Return (X, Y) of the center of cell containing provided text 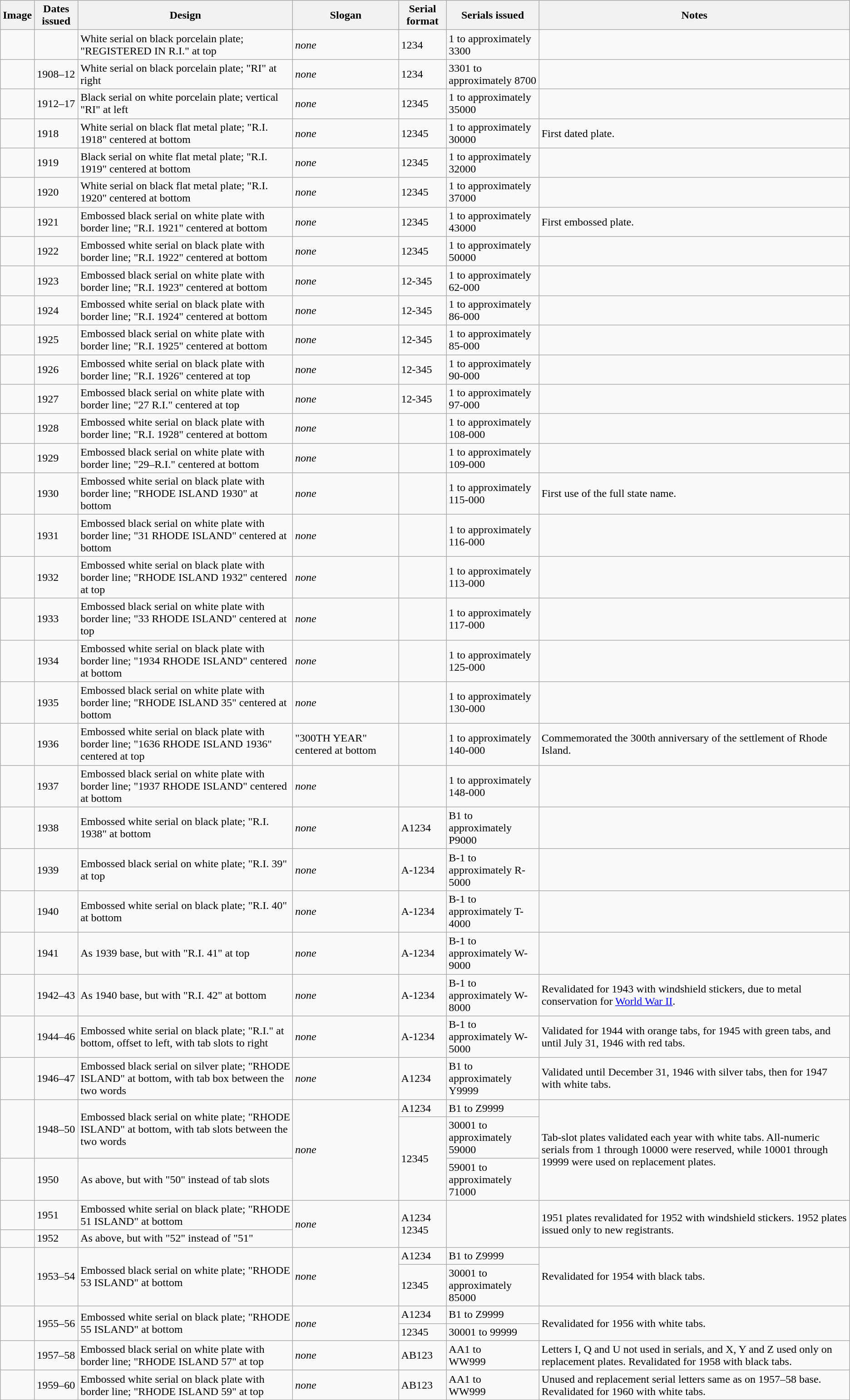
Slogan (346, 15)
1 to approximately 115-000 (493, 494)
1 to approximately 43000 (493, 221)
Commemorated the 300th anniversary of the settlement of Rhode Island. (694, 744)
Embossed black serial on white plate with border line; "1937 RHODE ISLAND" centered at bottom (185, 786)
30001 to 99999 (493, 1332)
White serial on black porcelain plate; "RI" at right (185, 74)
1 to approximately 85-000 (493, 339)
Embossed white serial on black plate with border line; "RHODE ISLAND 59" at top (185, 1385)
1933 (56, 619)
Embossed black serial on white plate with border line; "33 RHODE ISLAND" centered at top (185, 619)
B-1 to approximately W-8000 (493, 995)
1935 (56, 702)
Embossed black serial on white plate with border line; "R.I. 1921" centered at bottom (185, 221)
Embossed white serial on black plate with border line; "R.I. 1924" centered at bottom (185, 310)
B-1 to approximately R-5000 (493, 869)
Black serial on white flat metal plate; "R.I. 1919" centered at bottom (185, 162)
1957–58 (56, 1355)
1950 (56, 1179)
1921 (56, 221)
1934 (56, 661)
3301 to approximately 8700 (493, 74)
A123412345 (422, 1223)
Embossed white serial on black plate; "R.I. 40" at bottom (185, 911)
30001 to approximately 59000 (493, 1138)
1937 (56, 786)
Letters I, Q and U not used in serials, and X, Y and Z used only on replacement plates. Revalidated for 1958 with black tabs. (694, 1355)
Dates issued (56, 15)
"300TH YEAR" centered at bottom (346, 744)
1 to approximately 117-000 (493, 619)
1 to approximately 130-000 (493, 702)
Black serial on white porcelain plate; vertical "RI" at left (185, 103)
1 to approximately 50000 (493, 251)
1 to approximately 86-000 (493, 310)
1931 (56, 535)
White serial on black porcelain plate; "REGISTERED IN R.I." at top (185, 44)
1930 (56, 494)
59001 to approximately 71000 (493, 1179)
1923 (56, 280)
1951 plates revalidated for 1952 with windshield stickers. 1952 plates issued only to new registrants. (694, 1223)
B-1 to approximately W-9000 (493, 953)
Embossed black serial on white plate; "RHODE 53 ISLAND" at bottom (185, 1277)
Embossed black serial on white plate with border line; "RHODE ISLAND 57" at top (185, 1355)
1922 (56, 251)
1953–54 (56, 1277)
Revalidated for 1956 with white tabs. (694, 1323)
Notes (694, 15)
1952 (56, 1238)
1940 (56, 911)
Embossed white serial on black plate with border line; "RHODE ISLAND 1932" centered at top (185, 577)
Embossed white serial on black plate; "RHODE 51 ISLAND" at bottom (185, 1215)
1955–56 (56, 1323)
1 to approximately 32000 (493, 162)
Embossed white serial on black plate with border line; "R.I. 1928" centered at bottom (185, 428)
1942–43 (56, 995)
Embossed white serial on black plate; "R.I. 1938" at bottom (185, 828)
1951 (56, 1215)
Validated until December 31, 1946 with silver tabs, then for 1947 with white tabs. (694, 1079)
1 to approximately 108-000 (493, 428)
1939 (56, 869)
1944–46 (56, 1037)
1941 (56, 953)
White serial on black flat metal plate; "R.I. 1920" centered at bottom (185, 192)
Embossed black serial on white plate; "R.I. 39" at top (185, 869)
Embossed black serial on white plate with border line; "R.I. 1925" centered at bottom (185, 339)
B-1 to approximately T-4000 (493, 911)
Embossed white serial on black plate with border line; "R.I. 1926" centered at top (185, 369)
1919 (56, 162)
Image (17, 15)
1 to approximately 62-000 (493, 280)
Revalidated for 1943 with windshield stickers, due to metal conservation for World War II. (694, 995)
1 to approximately 148-000 (493, 786)
Embossed black serial on silver plate; "RHODE ISLAND" at bottom, with tab box between the two words (185, 1079)
Embossed black serial on white plate; "RHODE ISLAND" at bottom, with tab slots between the two words (185, 1129)
1 to approximately 109-000 (493, 458)
1924 (56, 310)
1948–50 (56, 1129)
1928 (56, 428)
Embossed white serial on black plate with border line; "1934 RHODE ISLAND" centered at bottom (185, 661)
B1 to approximately P9000 (493, 828)
1 to approximately 140-000 (493, 744)
1920 (56, 192)
Embossed white serial on black plate; "RHODE 55 ISLAND" at bottom (185, 1323)
1 to approximately 35000 (493, 103)
1938 (56, 828)
First dated plate. (694, 133)
As above, but with "50" instead of tab slots (185, 1179)
1908–12 (56, 74)
Embossed black serial on white plate with border line; "R.I. 1923" centered at bottom (185, 280)
1 to approximately 97-000 (493, 399)
Embossed white serial on black plate; "R.I." at bottom, offset to left, with tab slots to right (185, 1037)
1946–47 (56, 1079)
1 to approximately 125-000 (493, 661)
Design (185, 15)
1932 (56, 577)
1936 (56, 744)
30001 to approximately 85000 (493, 1285)
Embossed black serial on white plate with border line; "27 R.I." centered at top (185, 399)
1925 (56, 339)
Unused and replacement serial letters same as on 1957–58 base. Revalidated for 1960 with white tabs. (694, 1385)
As above, but with "52" instead of "51" (185, 1238)
1959–60 (56, 1385)
Embossed white serial on black plate with border line; "RHODE ISLAND 1930" at bottom (185, 494)
Embossed white serial on black plate with border line; "R.I. 1922" centered at bottom (185, 251)
1 to approximately 90-000 (493, 369)
1929 (56, 458)
First embossed plate. (694, 221)
As 1939 base, but with "R.I. 41" at top (185, 953)
1927 (56, 399)
Validated for 1944 with orange tabs, for 1945 with green tabs, and until July 31, 1946 with red tabs. (694, 1037)
1918 (56, 133)
1912–17 (56, 103)
As 1940 base, but with "R.I. 42" at bottom (185, 995)
1 to approximately 30000 (493, 133)
B-1 to approximately W-5000 (493, 1037)
Embossed black serial on white plate with border line; "RHODE ISLAND 35" centered at bottom (185, 702)
Serials issued (493, 15)
1 to approximately 3300 (493, 44)
Revalidated for 1954 with black tabs. (694, 1277)
1 to approximately 116-000 (493, 535)
1926 (56, 369)
B1 to approximately Y9999 (493, 1079)
1 to approximately 37000 (493, 192)
Embossed black serial on white plate with border line; "29–R.I." centered at bottom (185, 458)
Embossed black serial on white plate with border line; "31 RHODE ISLAND" centered at bottom (185, 535)
White serial on black flat metal plate; "R.I. 1918" centered at bottom (185, 133)
First use of the full state name. (694, 494)
1 to approximately 113-000 (493, 577)
Serial format (422, 15)
Embossed white serial on black plate with border line; "1636 RHODE ISLAND 1936" centered at top (185, 744)
